Return [X, Y] of the center of cell containing provided text 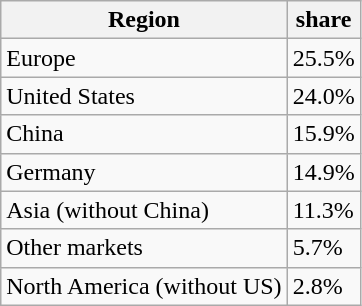
Other markets [144, 248]
North America (without US) [144, 286]
Europe [144, 58]
Asia (without China) [144, 210]
Germany [144, 172]
25.5% [324, 58]
24.0% [324, 96]
Region [144, 20]
5.7% [324, 248]
China [144, 134]
2.8% [324, 286]
11.3% [324, 210]
share [324, 20]
14.9% [324, 172]
15.9% [324, 134]
United States [144, 96]
